Determine the (X, Y) coordinate at the center of the cell enclosing the given text.  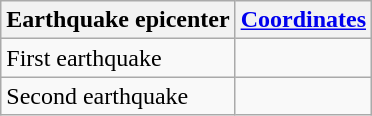
Second earthquake (118, 96)
First earthquake (118, 58)
Coordinates (303, 20)
Earthquake epicenter (118, 20)
